Return [X, Y] of the center of cell containing provided text 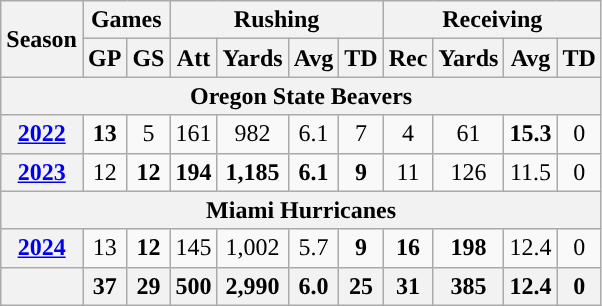
15.3 [530, 134]
500 [194, 286]
4 [408, 134]
Oregon State Beavers [302, 96]
5 [148, 134]
16 [408, 248]
Att [194, 58]
194 [194, 172]
161 [194, 134]
31 [408, 286]
Games [126, 20]
Season [42, 39]
11.5 [530, 172]
25 [361, 286]
Rec [408, 58]
5.7 [314, 248]
2024 [42, 248]
2022 [42, 134]
11 [408, 172]
Receiving [492, 20]
29 [148, 286]
GS [148, 58]
385 [468, 286]
7 [361, 134]
6.0 [314, 286]
145 [194, 248]
2,990 [252, 286]
1,002 [252, 248]
1,185 [252, 172]
2023 [42, 172]
982 [252, 134]
61 [468, 134]
37 [104, 286]
126 [468, 172]
198 [468, 248]
Rushing [276, 20]
GP [104, 58]
Miami Hurricanes [302, 210]
